Find where the given text appears and provide that cell's center as (x, y) coordinate. 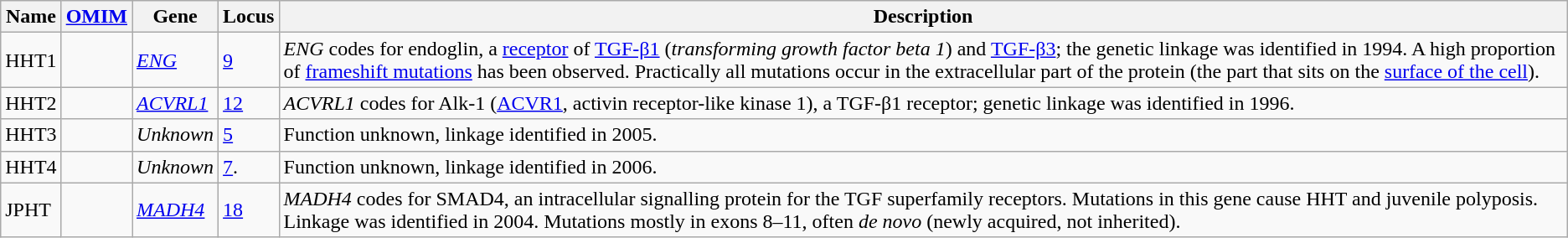
ACVRL1 codes for Alk-1 (ACVR1, activin receptor-like kinase 1), a TGF-β1 receptor; genetic linkage was identified in 1996. (923, 103)
HHT1 (31, 60)
HHT4 (31, 167)
JPHT (31, 210)
12 (249, 103)
Function unknown, linkage identified in 2006. (923, 167)
Locus (249, 17)
Name (31, 17)
MADH4 (176, 210)
Function unknown, linkage identified in 2005. (923, 135)
HHT3 (31, 135)
ENG (176, 60)
Gene (176, 17)
5 (249, 135)
Description (923, 17)
HHT2 (31, 103)
9 (249, 60)
OMIM (96, 17)
7. (249, 167)
ACVRL1 (176, 103)
18 (249, 210)
